Detect which cell encompasses the target text, then output its (x, y) center coordinate. 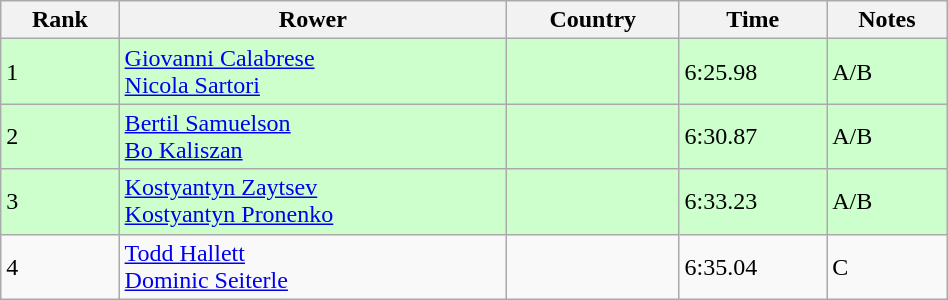
2 (60, 136)
Rower (312, 20)
Rank (60, 20)
Country (593, 20)
Time (753, 20)
4 (60, 266)
6:35.04 (753, 266)
1 (60, 72)
Notes (888, 20)
Bertil Samuelson Bo Kaliszan (312, 136)
3 (60, 202)
C (888, 266)
Giovanni Calabrese Nicola Sartori (312, 72)
6:25.98 (753, 72)
6:30.87 (753, 136)
6:33.23 (753, 202)
Todd Hallett Dominic Seiterle (312, 266)
Kostyantyn Zaytsev Kostyantyn Pronenko (312, 202)
